Output the (X, Y) coordinate of the center of the cell containing the given text.  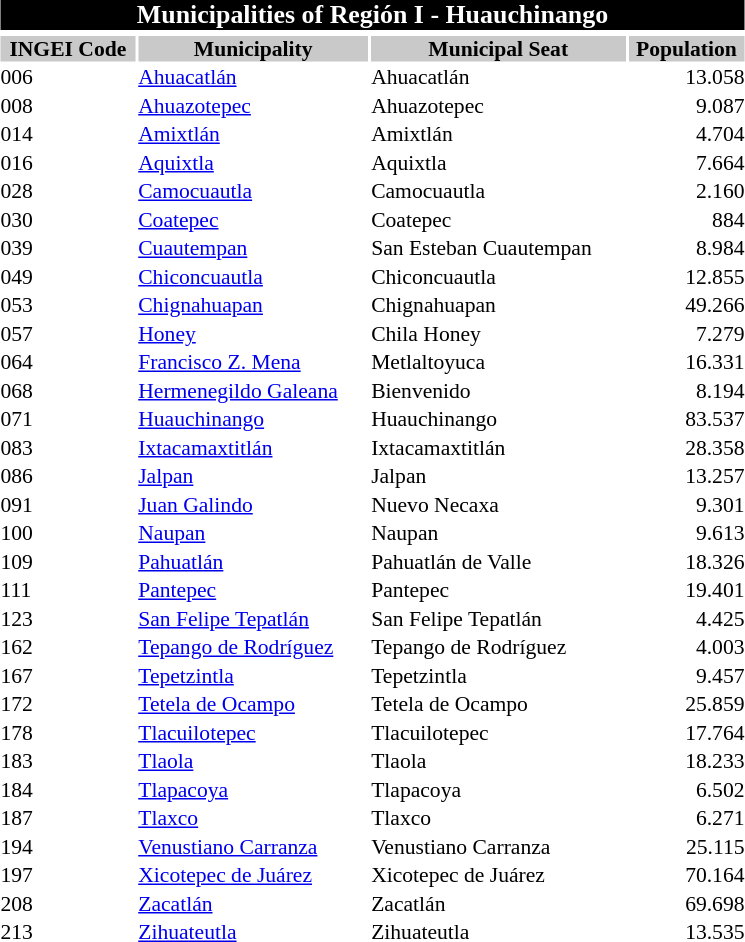
Juan Galindo (253, 505)
49.266 (686, 305)
884 (686, 220)
4.425 (686, 619)
9.087 (686, 106)
Municipal Seat (498, 49)
178 (68, 733)
69.698 (686, 904)
030 (68, 220)
Metlaltoyuca (498, 363)
2.160 (686, 191)
12.855 (686, 277)
19.401 (686, 591)
053 (68, 305)
109 (68, 562)
Municipalities of Región I - Huauchinango (372, 15)
064 (68, 363)
Pahuatlán (253, 562)
184 (68, 790)
16.331 (686, 363)
San Esteban Cuautempan (498, 249)
7.279 (686, 334)
086 (68, 477)
Honey (253, 334)
83.537 (686, 419)
6.271 (686, 819)
Pahuatlán de Valle (498, 562)
9.457 (686, 676)
197 (68, 875)
INGEI Code (68, 49)
25.115 (686, 847)
187 (68, 819)
183 (68, 761)
18.326 (686, 562)
006 (68, 77)
4.003 (686, 647)
172 (68, 705)
194 (68, 847)
8.194 (686, 391)
049 (68, 277)
014 (68, 135)
Municipality (253, 49)
123 (68, 619)
17.764 (686, 733)
008 (68, 106)
Cuautempan (253, 249)
4.704 (686, 135)
111 (68, 591)
Bienvenido (498, 391)
9.301 (686, 505)
70.164 (686, 875)
162 (68, 647)
Chila Honey (498, 334)
6.502 (686, 790)
057 (68, 334)
016 (68, 163)
091 (68, 505)
7.664 (686, 163)
208 (68, 904)
083 (68, 448)
Population (686, 49)
13.058 (686, 77)
028 (68, 191)
039 (68, 249)
071 (68, 419)
28.358 (686, 448)
Nuevo Necaxa (498, 505)
167 (68, 676)
8.984 (686, 249)
068 (68, 391)
18.233 (686, 761)
Hermenegildo Galeana (253, 391)
Francisco Z. Mena (253, 363)
100 (68, 533)
25.859 (686, 705)
9.613 (686, 533)
13.257 (686, 477)
